Identify which cell holds the provided text, then report its (x, y) central coordinate. 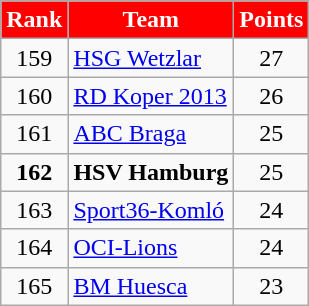
Sport36-Komló (151, 210)
Team (151, 20)
160 (34, 96)
165 (34, 286)
BM Huesca (151, 286)
HSV Hamburg (151, 172)
HSG Wetzlar (151, 58)
Points (272, 20)
164 (34, 248)
ABC Braga (151, 134)
27 (272, 58)
OCI-Lions (151, 248)
RD Koper 2013 (151, 96)
161 (34, 134)
26 (272, 96)
159 (34, 58)
23 (272, 286)
163 (34, 210)
Rank (34, 20)
162 (34, 172)
